Return (x, y) of the center of cell containing provided text 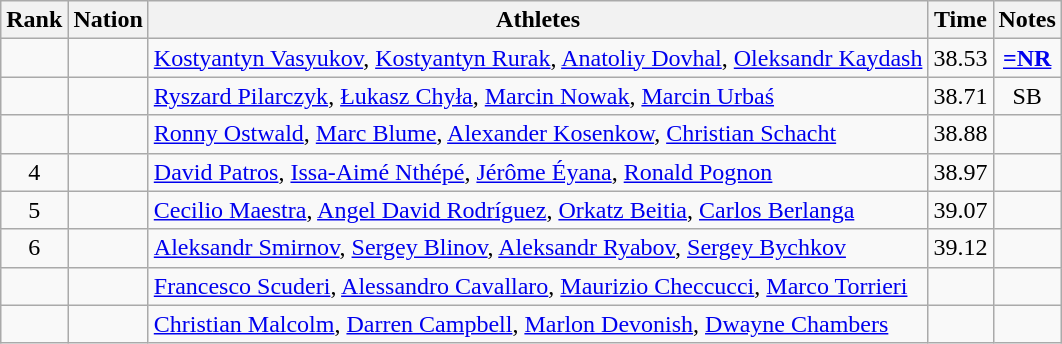
Cecilio Maestra, Angel David Rodríguez, Orkatz Beitia, Carlos Berlanga (538, 210)
SB (1027, 96)
Francesco Scuderi, Alessandro Cavallaro, Maurizio Checcucci, Marco Torrieri (538, 286)
Notes (1027, 20)
6 (34, 248)
Nation (108, 20)
38.97 (960, 172)
Time (960, 20)
Kostyantyn Vasyukov, Kostyantyn Rurak, Anatoliy Dovhal, Oleksandr Kaydash (538, 58)
Rank (34, 20)
4 (34, 172)
Athletes (538, 20)
38.88 (960, 134)
39.07 (960, 210)
Christian Malcolm, Darren Campbell, Marlon Devonish, Dwayne Chambers (538, 324)
38.53 (960, 58)
5 (34, 210)
David Patros, Issa-Aimé Nthépé, Jérôme Éyana, Ronald Pognon (538, 172)
38.71 (960, 96)
Ronny Ostwald, Marc Blume, Alexander Kosenkow, Christian Schacht (538, 134)
39.12 (960, 248)
=NR (1027, 58)
Ryszard Pilarczyk, Łukasz Chyła, Marcin Nowak, Marcin Urbaś (538, 96)
Aleksandr Smirnov, Sergey Blinov, Aleksandr Ryabov, Sergey Bychkov (538, 248)
